Extract the [X, Y] coordinate from the center of the cell holding the provided text.  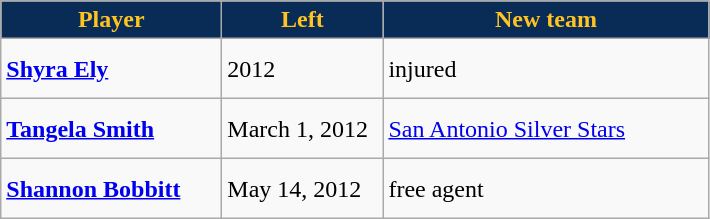
Player [112, 20]
injured [546, 69]
March 1, 2012 [302, 129]
Tangela Smith [112, 129]
Left [302, 20]
Shyra Ely [112, 69]
San Antonio Silver Stars [546, 129]
May 14, 2012 [302, 189]
free agent [546, 189]
2012 [302, 69]
New team [546, 20]
Shannon Bobbitt [112, 189]
